Locate the cell with the specified text and output its (X, Y) center coordinate. 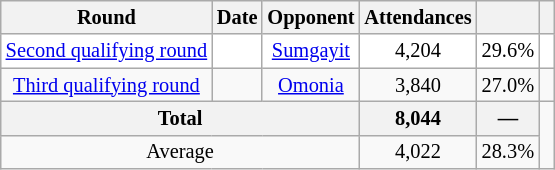
8,044 (418, 118)
28.3% (508, 152)
Third qualifying round (106, 85)
Total (180, 118)
Date (237, 17)
Omonia (310, 85)
— (508, 118)
4,204 (418, 51)
Average (180, 152)
Round (106, 17)
27.0% (508, 85)
3,840 (418, 85)
Sumgayit (310, 51)
Second qualifying round (106, 51)
Opponent (310, 17)
4,022 (418, 152)
29.6% (508, 51)
Attendances (418, 17)
